Return the [x, y] coordinate for the center point of the cell that contains the specified text.  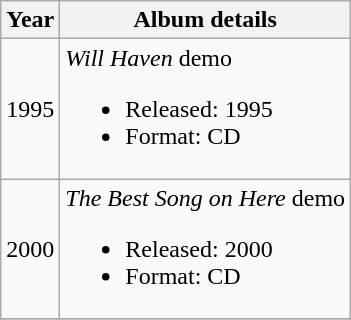
Year [30, 20]
1995 [30, 109]
Album details [206, 20]
The Best Song on Here demoReleased: 2000Format: CD [206, 249]
2000 [30, 249]
Will Haven demoReleased: 1995Format: CD [206, 109]
